From the cell containing the given text, extract its center point as [x, y] coordinate. 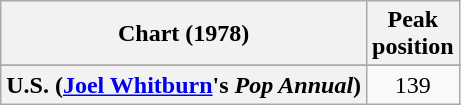
Chart (1978) [184, 34]
Peakposition [413, 34]
139 [413, 85]
U.S. (Joel Whitburn's Pop Annual) [184, 85]
